Extract the (x, y) coordinate from the center of the cell holding the provided text.  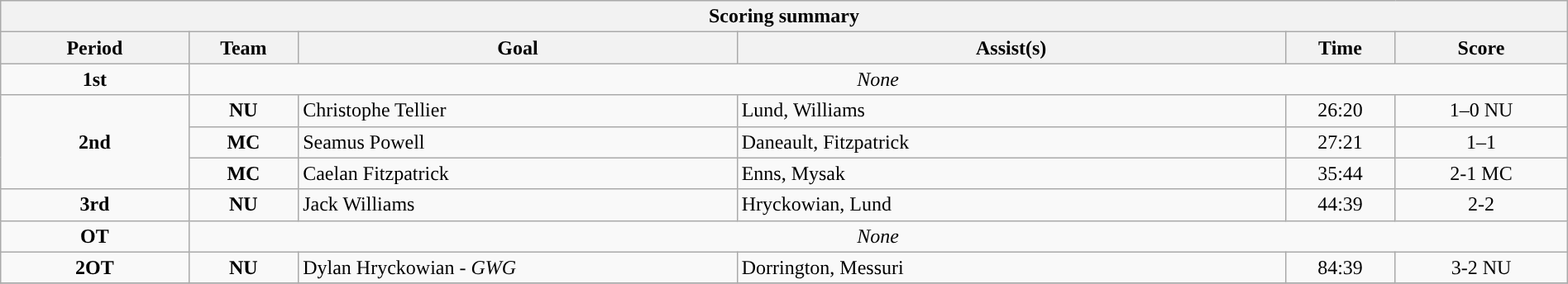
35:44 (1340, 173)
Period (94, 48)
1st (94, 79)
Dylan Hryckowian - GWG (518, 267)
Dorrington, Messuri (1011, 267)
3rd (94, 205)
Goal (518, 48)
OT (94, 236)
Hryckowian, Lund (1011, 205)
Score (1481, 48)
Lund, Williams (1011, 111)
2nd (94, 142)
1–0 NU (1481, 111)
Assist(s) (1011, 48)
Caelan Fitzpatrick (518, 173)
Enns, Mysak (1011, 173)
44:39 (1340, 205)
84:39 (1340, 267)
Seamus Powell (518, 142)
1–1 (1481, 142)
Team (243, 48)
2OT (94, 267)
27:21 (1340, 142)
Daneault, Fitzpatrick (1011, 142)
Time (1340, 48)
2-2 (1481, 205)
Scoring summary (784, 17)
3-2 NU (1481, 267)
Jack Williams (518, 205)
26:20 (1340, 111)
2-1 MC (1481, 173)
Christophe Tellier (518, 111)
